Determine the (X, Y) coordinate at the center of the cell enclosing the given text.  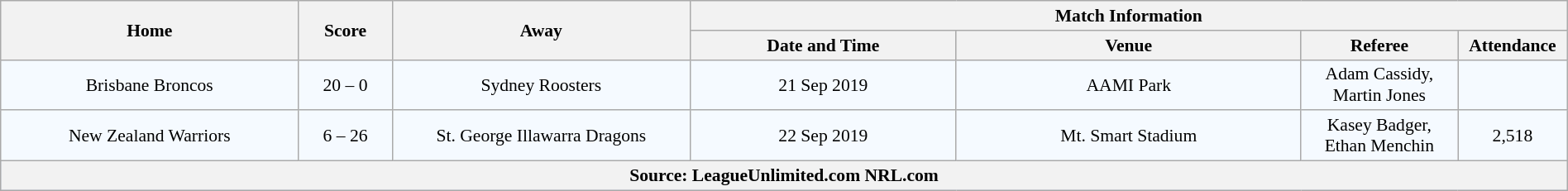
20 – 0 (346, 84)
Referee (1379, 45)
Venue (1128, 45)
Home (150, 30)
21 Sep 2019 (823, 84)
6 – 26 (346, 136)
2,518 (1513, 136)
Adam Cassidy, Martin Jones (1379, 84)
Match Information (1128, 16)
Mt. Smart Stadium (1128, 136)
Away (541, 30)
22 Sep 2019 (823, 136)
St. George Illawarra Dragons (541, 136)
AAMI Park (1128, 84)
Brisbane Broncos (150, 84)
New Zealand Warriors (150, 136)
Source: LeagueUnlimited.com NRL.com (784, 176)
Attendance (1513, 45)
Score (346, 30)
Sydney Roosters (541, 84)
Kasey Badger, Ethan Menchin (1379, 136)
Date and Time (823, 45)
